Return the [x, y] coordinate for the center point of the cell that contains the specified text.  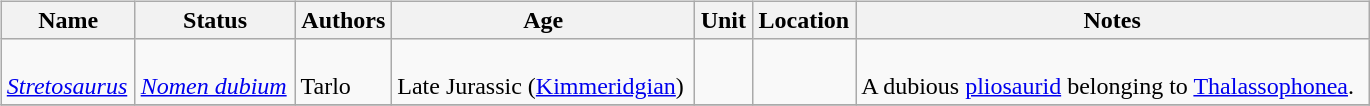
Tarlo [336, 72]
Notes [1112, 20]
Stretosaurus [68, 72]
A dubious pliosaurid belonging to Thalassophonea. [1112, 72]
Name [68, 20]
Late Jurassic (Kimmeridgian) [544, 72]
Nomen dubium [215, 72]
Location [804, 20]
Authors [344, 20]
Unit [724, 20]
Age [544, 20]
Status [215, 20]
